Return (X, Y) of the center of cell containing provided text 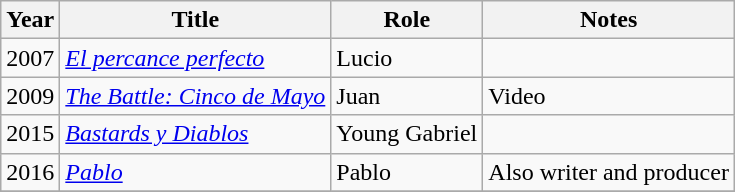
The Battle: Cinco de Mayo (196, 96)
Year (30, 20)
Title (196, 20)
Video (609, 96)
Notes (609, 20)
Bastards y Diablos (196, 134)
2009 (30, 96)
2016 (30, 172)
Lucio (407, 58)
Young Gabriel (407, 134)
El percance perfecto (196, 58)
Role (407, 20)
2015 (30, 134)
Also writer and producer (609, 172)
2007 (30, 58)
Juan (407, 96)
